Detect which cell encompasses the target text, then output its (X, Y) center coordinate. 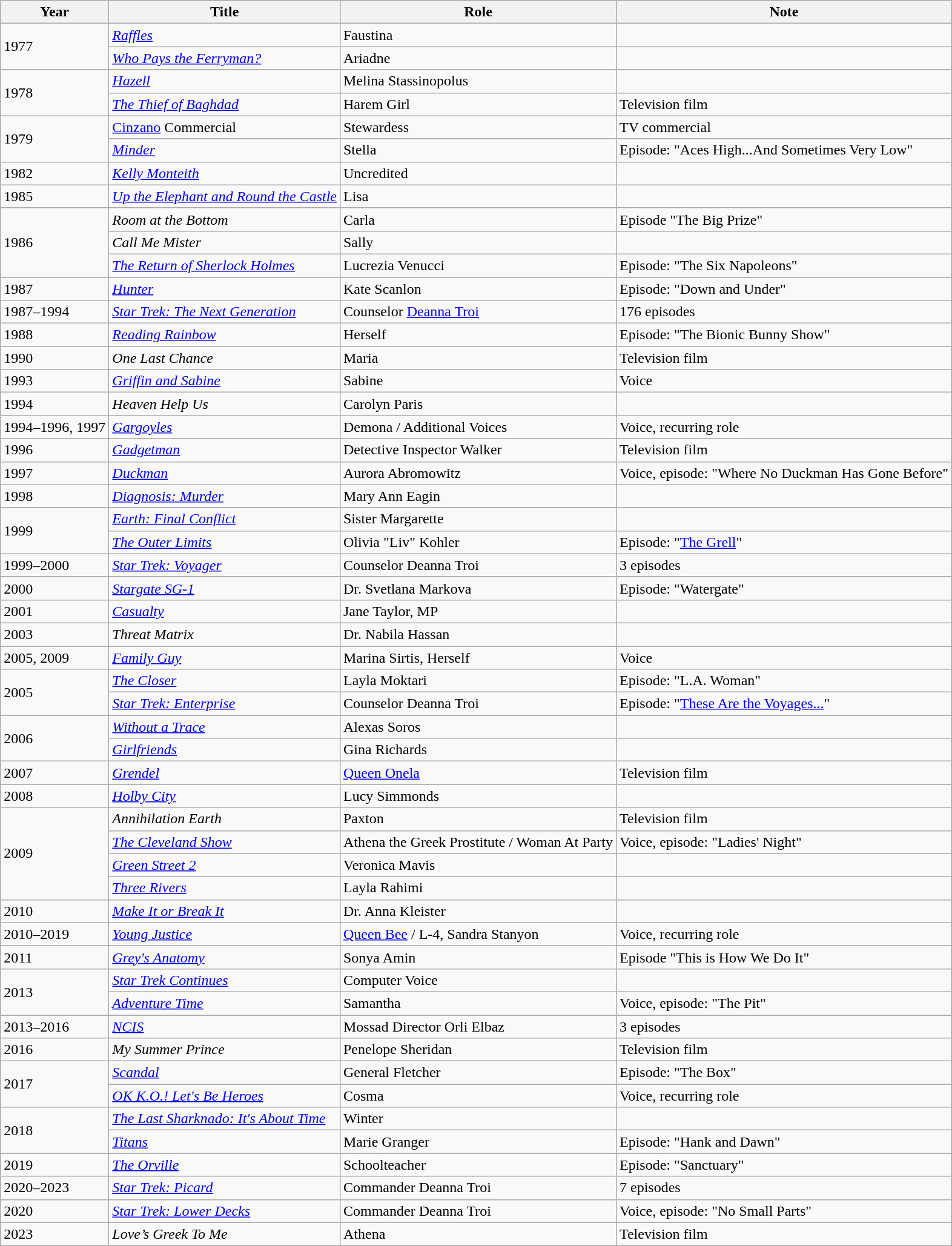
Ariadne (478, 58)
Threat Matrix (225, 634)
Alexas Soros (478, 727)
Episode: "Down and Under" (784, 289)
Samantha (478, 1003)
The Orville (225, 1165)
Hazell (225, 81)
OK K.O.! Let's Be Heroes (225, 1096)
Voice, episode: "Ladies' Night" (784, 842)
Dr. Nabila Hassan (478, 634)
Queen Bee / L-4, Sandra Stanyon (478, 934)
Lucy Simmonds (478, 796)
Mossad Director Orli Elbaz (478, 1027)
2020–2023 (55, 1188)
2000 (55, 588)
Duckman (225, 473)
1999 (55, 531)
2017 (55, 1084)
Episode "This is How We Do It" (784, 957)
Marina Sirtis, Herself (478, 657)
2003 (55, 634)
My Summer Prince (225, 1050)
Reading Rainbow (225, 335)
Grey's Anatomy (225, 957)
Jane Taylor, MP (478, 611)
Uncredited (478, 173)
Family Guy (225, 657)
Episode: "The Six Napoleons" (784, 265)
1994 (55, 404)
Episode: "L.A. Woman" (784, 681)
One Last Chance (225, 358)
Raffles (225, 35)
Without a Trace (225, 727)
Dr. Anna Kleister (478, 911)
Up the Elephant and Round the Castle (225, 196)
Episode: "Hank and Dawn" (784, 1142)
The Cleveland Show (225, 842)
1988 (55, 335)
1978 (55, 93)
Titans (225, 1142)
Title (225, 12)
2008 (55, 796)
Episode: "Aces High...And Sometimes Very Low" (784, 150)
1993 (55, 381)
2005 (55, 692)
Veronica Mavis (478, 865)
2010–2019 (55, 934)
Year (55, 12)
1987 (55, 289)
Athena the Greek Prostitute / Woman At Party (478, 842)
Paxton (478, 819)
Scandal (225, 1073)
Episode: "The Bionic Bunny Show" (784, 335)
Winter (478, 1119)
1982 (55, 173)
Episode: "The Box" (784, 1073)
1997 (55, 473)
2007 (55, 773)
2013 (55, 992)
1996 (55, 450)
Athena (478, 1234)
Earth: Final Conflict (225, 519)
Herself (478, 335)
1994–1996, 1997 (55, 427)
Episode: "The Grell" (784, 542)
Schoolteacher (478, 1165)
Marie Granger (478, 1142)
Gargoyles (225, 427)
Young Justice (225, 934)
Star Trek Continues (225, 980)
Episode: "Watergate" (784, 588)
Cinzano Commercial (225, 127)
Lucrezia Venucci (478, 265)
Cosma (478, 1096)
Dr. Svetlana Markova (478, 588)
TV commercial (784, 127)
Hunter (225, 289)
Aurora Abromowitz (478, 473)
The Last Sharknado: It's About Time (225, 1119)
Green Street 2 (225, 865)
Gina Richards (478, 750)
Detective Inspector Walker (478, 450)
Girlfriends (225, 750)
Stargate SG-1 (225, 588)
Role (478, 12)
Sally (478, 242)
Sonya Amin (478, 957)
Layla Moktari (478, 681)
Voice, episode: "No Small Parts" (784, 1211)
2020 (55, 1211)
Star Trek: Picard (225, 1188)
Grendel (225, 773)
Harem Girl (478, 104)
Penelope Sheridan (478, 1050)
Episode: "These Are the Voyages..." (784, 704)
Who Pays the Ferryman? (225, 58)
Episode: "Sanctuary" (784, 1165)
2001 (55, 611)
Voice, episode: "Where No Duckman Has Gone Before" (784, 473)
Note (784, 12)
1986 (55, 242)
The Thief of Baghdad (225, 104)
1977 (55, 47)
Melina Stassinopolus (478, 81)
2019 (55, 1165)
Holby City (225, 796)
2018 (55, 1130)
General Fletcher (478, 1073)
Adventure Time (225, 1003)
Casualty (225, 611)
Diagnosis: Murder (225, 496)
2009 (55, 853)
Star Trek: Enterprise (225, 704)
2011 (55, 957)
The Closer (225, 681)
Gadgetman (225, 450)
Episode "The Big Prize" (784, 219)
2023 (55, 1234)
Lisa (478, 196)
Minder (225, 150)
Stella (478, 150)
2010 (55, 911)
1979 (55, 139)
Computer Voice (478, 980)
Carolyn Paris (478, 404)
1990 (55, 358)
Star Trek: The Next Generation (225, 312)
Sister Margarette (478, 519)
Star Trek: Lower Decks (225, 1211)
Make It or Break It (225, 911)
Faustina (478, 35)
2005, 2009 (55, 657)
Layla Rahimi (478, 888)
Maria (478, 358)
1985 (55, 196)
NCIS (225, 1027)
1998 (55, 496)
2006 (55, 738)
Griffin and Sabine (225, 381)
Demona / Additional Voices (478, 427)
The Return of Sherlock Holmes (225, 265)
176 episodes (784, 312)
Call Me Mister (225, 242)
2016 (55, 1050)
Stewardess (478, 127)
1999–2000 (55, 565)
Sabine (478, 381)
Annihilation Earth (225, 819)
Heaven Help Us (225, 404)
Star Trek: Voyager (225, 565)
Kate Scanlon (478, 289)
2013–2016 (55, 1027)
Queen Onela (478, 773)
Kelly Monteith (225, 173)
1987–1994 (55, 312)
Love’s Greek To Me (225, 1234)
The Outer Limits (225, 542)
Mary Ann Eagin (478, 496)
Three Rivers (225, 888)
Room at the Bottom (225, 219)
Carla (478, 219)
Voice, episode: "The Pit" (784, 1003)
7 episodes (784, 1188)
Olivia "Liv" Kohler (478, 542)
